From the cell containing the given text, extract its center point as (x, y) coordinate. 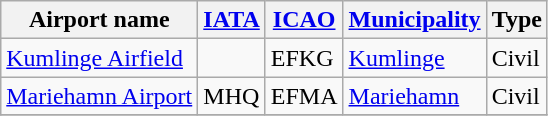
EFKG (304, 58)
Type (516, 20)
Municipality (414, 20)
Mariehamn Airport (100, 96)
MHQ (232, 96)
Kumlinge (414, 58)
Kumlinge Airfield (100, 58)
Mariehamn (414, 96)
IATA (232, 20)
Airport name (100, 20)
EFMA (304, 96)
ICAO (304, 20)
